Output the (X, Y) coordinate of the center of the cell containing the given text.  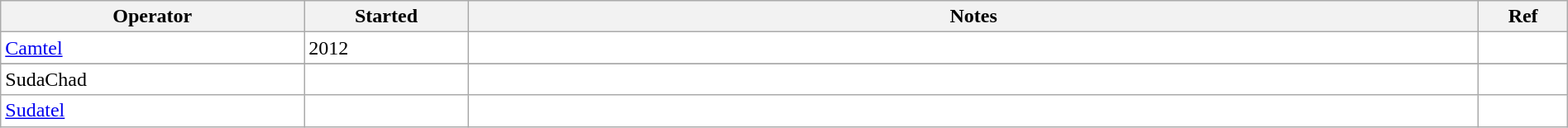
Operator (152, 17)
Sudatel (152, 111)
Ref (1523, 17)
Started (386, 17)
Notes (973, 17)
2012 (386, 48)
SudaChad (152, 79)
Camtel (152, 48)
